From the cell containing the given text, extract its center point as (X, Y) coordinate. 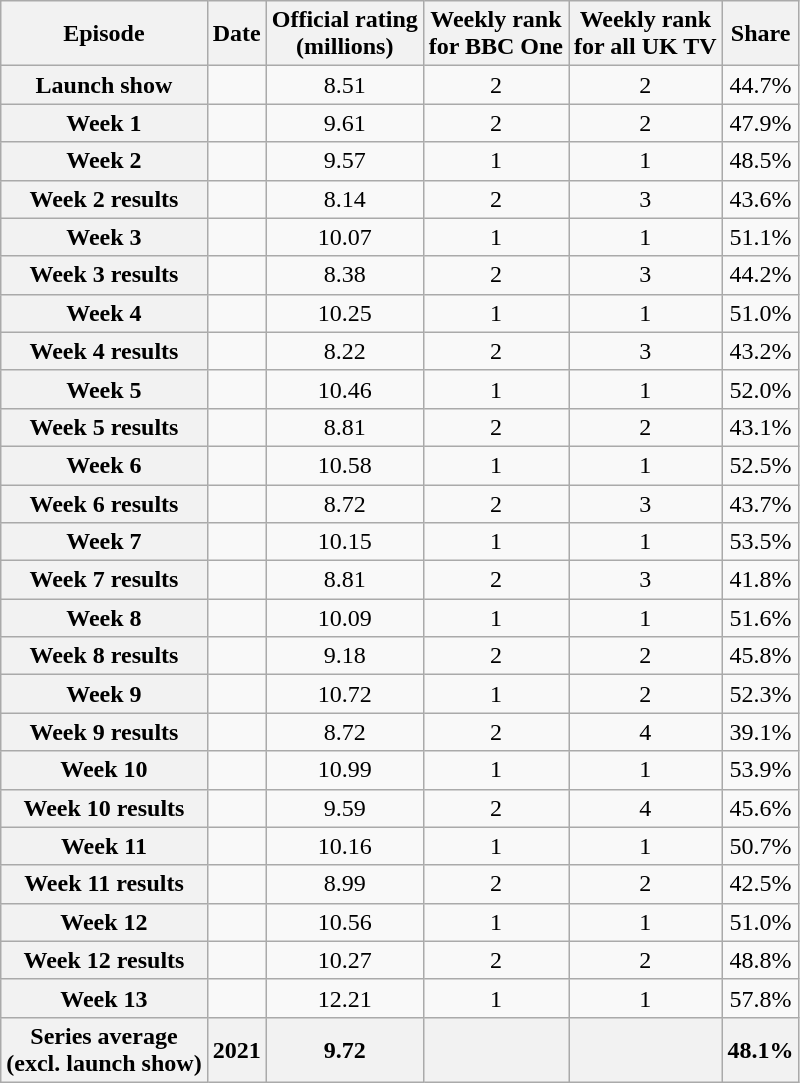
41.8% (760, 580)
Launch show (104, 85)
51.6% (760, 618)
8.99 (344, 884)
9.61 (344, 123)
10.15 (344, 542)
8.14 (344, 199)
Week 7 (104, 542)
Weekly rankfor BBC One (496, 34)
Week 6 results (104, 503)
Week 4 (104, 313)
Week 4 results (104, 351)
44.2% (760, 275)
52.3% (760, 694)
43.1% (760, 427)
Week 9 (104, 694)
Episode (104, 34)
10.46 (344, 389)
48.1% (760, 1050)
51.1% (760, 237)
39.1% (760, 732)
48.8% (760, 960)
Date (236, 34)
53.5% (760, 542)
10.56 (344, 922)
9.59 (344, 808)
Official rating(millions) (344, 34)
Weekly rankfor all UK TV (646, 34)
Week 11 (104, 846)
52.5% (760, 465)
8.22 (344, 351)
Week 6 (104, 465)
Week 9 results (104, 732)
43.2% (760, 351)
Share (760, 34)
10.27 (344, 960)
Week 13 (104, 998)
10.07 (344, 237)
43.6% (760, 199)
Series average(excl. launch show) (104, 1050)
Week 10 (104, 770)
Week 10 results (104, 808)
2021 (236, 1050)
10.99 (344, 770)
10.72 (344, 694)
Week 1 (104, 123)
47.9% (760, 123)
9.72 (344, 1050)
8.38 (344, 275)
Week 2 results (104, 199)
43.7% (760, 503)
Week 7 results (104, 580)
Week 5 (104, 389)
10.25 (344, 313)
50.7% (760, 846)
Week 5 results (104, 427)
42.5% (760, 884)
57.8% (760, 998)
10.09 (344, 618)
44.7% (760, 85)
9.18 (344, 656)
Week 8 (104, 618)
Week 12 results (104, 960)
8.51 (344, 85)
10.16 (344, 846)
Week 3 (104, 237)
48.5% (760, 161)
Week 2 (104, 161)
Week 8 results (104, 656)
45.6% (760, 808)
Week 3 results (104, 275)
45.8% (760, 656)
12.21 (344, 998)
10.58 (344, 465)
52.0% (760, 389)
Week 11 results (104, 884)
Week 12 (104, 922)
9.57 (344, 161)
53.9% (760, 770)
